From the cell containing the given text, extract its center point as [x, y] coordinate. 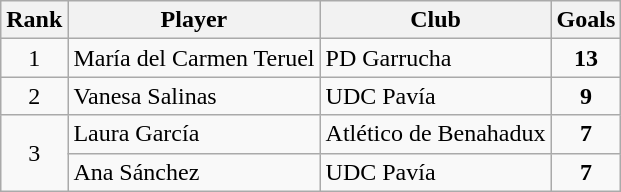
1 [34, 58]
Atlético de Benahadux [436, 134]
Laura García [194, 134]
3 [34, 153]
María del Carmen Teruel [194, 58]
Club [436, 20]
Vanesa Salinas [194, 96]
2 [34, 96]
PD Garrucha [436, 58]
Goals [586, 20]
Rank [34, 20]
9 [586, 96]
Player [194, 20]
Ana Sánchez [194, 172]
13 [586, 58]
